Detect which cell encompasses the target text, then output its (x, y) center coordinate. 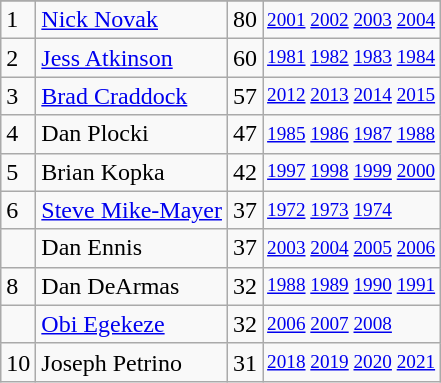
80 (244, 20)
5 (18, 172)
Nick Novak (132, 20)
1981 1982 1983 1984 (352, 58)
2006 2007 2008 (352, 324)
1997 1998 1999 2000 (352, 172)
1972 1973 1974 (352, 210)
1985 1986 1987 1988 (352, 134)
Jess Atkinson (132, 58)
2001 2002 2003 2004 (352, 20)
31 (244, 362)
1 (18, 20)
Dan Ennis (132, 248)
6 (18, 210)
Joseph Petrino (132, 362)
2012 2013 2014 2015 (352, 96)
Brad Craddock (132, 96)
47 (244, 134)
10 (18, 362)
Brian Kopka (132, 172)
57 (244, 96)
60 (244, 58)
Dan Plocki (132, 134)
Steve Mike-Mayer (132, 210)
2003 2004 2005 2006 (352, 248)
Obi Egekeze (132, 324)
2018 2019 2020 2021 (352, 362)
Dan DeArmas (132, 286)
4 (18, 134)
3 (18, 96)
2 (18, 58)
1988 1989 1990 1991 (352, 286)
42 (244, 172)
8 (18, 286)
